Identify which cell holds the provided text, then report its (x, y) central coordinate. 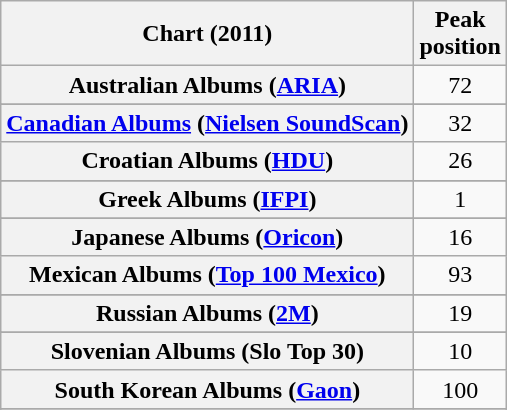
South Korean Albums (Gaon) (208, 389)
26 (460, 161)
19 (460, 313)
Australian Albums (ARIA) (208, 85)
Canadian Albums (Nielsen SoundScan) (208, 123)
16 (460, 237)
Chart (2011) (208, 34)
Russian Albums (2M) (208, 313)
Greek Albums (IFPI) (208, 199)
32 (460, 123)
Slovenian Albums (Slo Top 30) (208, 351)
100 (460, 389)
72 (460, 85)
1 (460, 199)
Croatian Albums (HDU) (208, 161)
Mexican Albums (Top 100 Mexico) (208, 275)
10 (460, 351)
93 (460, 275)
Peakposition (460, 34)
Japanese Albums (Oricon) (208, 237)
